Pinpoint the cell where the given text exists, returning its [X, Y] midpoint coordinate. 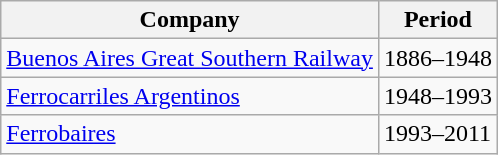
Ferrocarriles Argentinos [190, 96]
Company [190, 20]
Period [438, 20]
Ferrobaires [190, 134]
1886–1948 [438, 58]
1948–1993 [438, 96]
Buenos Aires Great Southern Railway [190, 58]
1993–2011 [438, 134]
